Locate the cell with the specified text and output its [x, y] center coordinate. 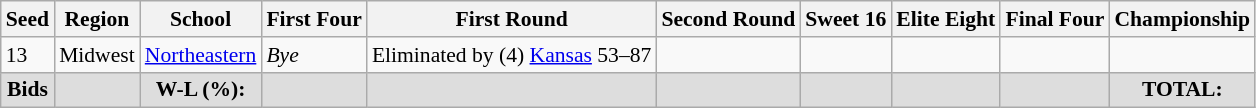
W-L (%): [201, 90]
Elite Eight [946, 19]
School [201, 19]
Bids [28, 90]
Northeastern [201, 55]
First Four [314, 19]
13 [28, 55]
Sweet 16 [846, 19]
Midwest [97, 55]
Region [97, 19]
Eliminated by (4) Kansas 53–87 [512, 55]
Seed [28, 19]
Final Four [1054, 19]
First Round [512, 19]
Bye [314, 55]
Championship [1182, 19]
Second Round [728, 19]
TOTAL: [1182, 90]
